Return the (X, Y) coordinate for the center point of the cell that contains the specified text.  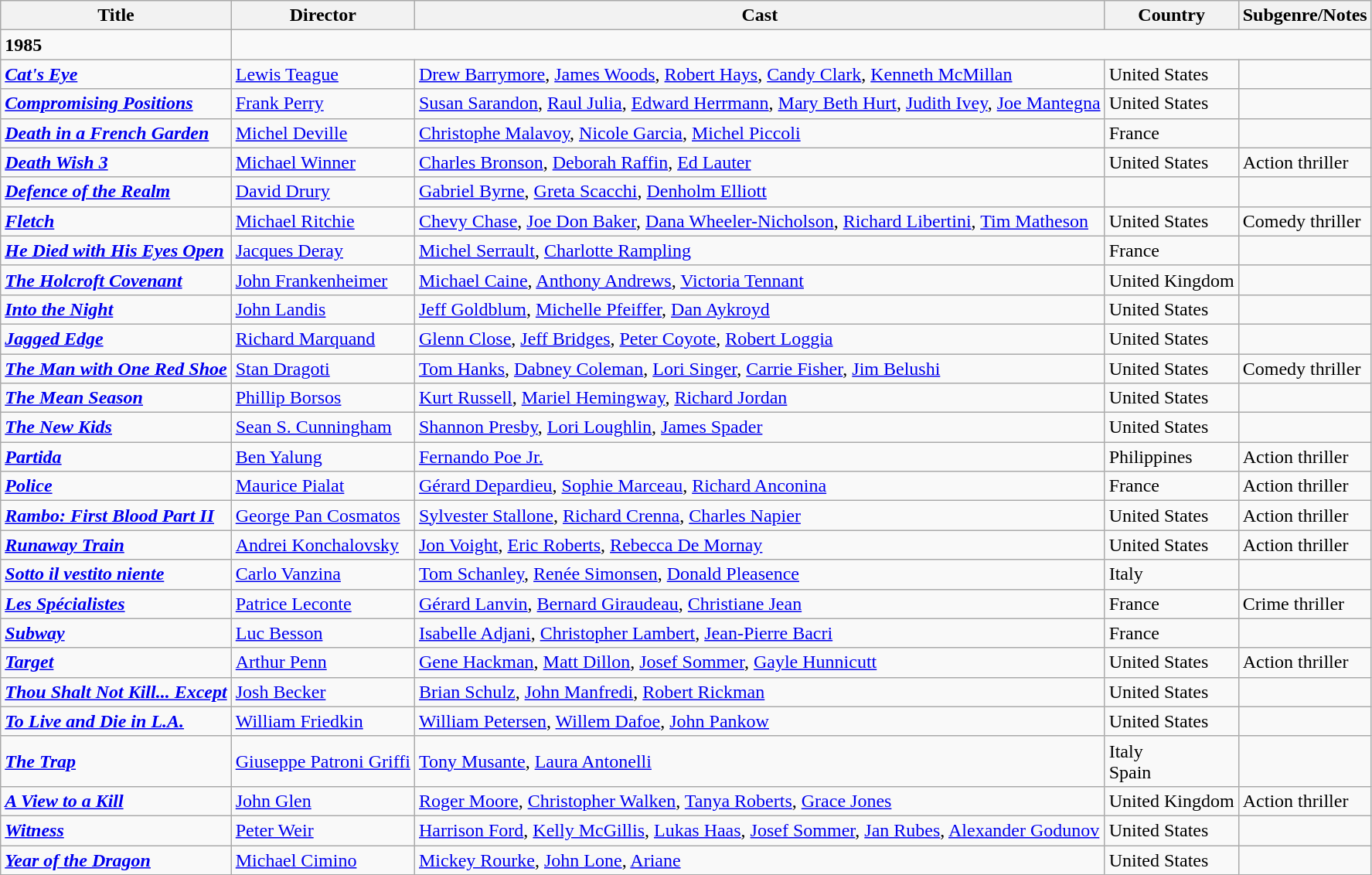
Maurice Pialat (323, 486)
Arthur Penn (323, 662)
Target (116, 662)
A View to a Kill (116, 801)
Philippines (1172, 457)
Crime thriller (1305, 604)
Shannon Presby, Lori Loughlin, James Spader (759, 427)
Sylvester Stallone, Richard Crenna, Charles Napier (759, 516)
Charles Bronson, Deborah Raffin, Ed Lauter (759, 162)
Glenn Close, Jeff Bridges, Peter Coyote, Robert Loggia (759, 339)
Rambo: First Blood Part II (116, 516)
Susan Sarandon, Raul Julia, Edward Herrmann, Mary Beth Hurt, Judith Ivey, Joe Mantegna (759, 104)
Drew Barrymore, James Woods, Robert Hays, Candy Clark, Kenneth McMillan (759, 74)
Gérard Depardieu, Sophie Marceau, Richard Anconina (759, 486)
Carlo Vanzina (323, 574)
Patrice Leconte (323, 604)
Ben Yalung (323, 457)
Giuseppe Patroni Griffi (323, 761)
Country (1172, 15)
Jon Voight, Eric Roberts, Rebecca De Mornay (759, 545)
Jagged Edge (116, 339)
Death Wish 3 (116, 162)
Andrei Konchalovsky (323, 545)
David Drury (323, 192)
Lewis Teague (323, 74)
Phillip Borsos (323, 398)
John Frankenheimer (323, 280)
He Died with His Eyes Open (116, 250)
Title (116, 15)
Sean S. Cunningham (323, 427)
Michel Serrault, Charlotte Rampling (759, 250)
Death in a French Garden (116, 133)
Tom Schanley, Renée Simonsen, Donald Pleasence (759, 574)
Director (323, 15)
The Man with One Red Shoe (116, 369)
Italy (1172, 574)
Compromising Positions (116, 104)
Les Spécialistes (116, 604)
Harrison Ford, Kelly McGillis, Lukas Haas, Josef Sommer, Jan Rubes, Alexander Godunov (759, 830)
Police (116, 486)
Year of the Dragon (116, 860)
Richard Marquand (323, 339)
Christophe Malavoy, Nicole Garcia, Michel Piccoli (759, 133)
Mickey Rourke, John Lone, Ariane (759, 860)
The Mean Season (116, 398)
Thou Shalt Not Kill... Except (116, 692)
Josh Becker (323, 692)
Chevy Chase, Joe Don Baker, Dana Wheeler-Nicholson, Richard Libertini, Tim Matheson (759, 221)
Peter Weir (323, 830)
Isabelle Adjani, Christopher Lambert, Jean-Pierre Bacri (759, 633)
John Landis (323, 309)
Gene Hackman, Matt Dillon, Josef Sommer, Gayle Hunnicutt (759, 662)
Michel Deville (323, 133)
Cast (759, 15)
John Glen (323, 801)
The New Kids (116, 427)
Cat's Eye (116, 74)
Tom Hanks, Dabney Coleman, Lori Singer, Carrie Fisher, Jim Belushi (759, 369)
Brian Schulz, John Manfredi, Robert Rickman (759, 692)
Witness (116, 830)
Gérard Lanvin, Bernard Giraudeau, Christiane Jean (759, 604)
Michael Winner (323, 162)
Runaway Train (116, 545)
William Petersen, Willem Dafoe, John Pankow (759, 721)
To Live and Die in L.A. (116, 721)
Subgenre/Notes (1305, 15)
The Holcroft Covenant (116, 280)
Gabriel Byrne, Greta Scacchi, Denholm Elliott (759, 192)
Defence of the Realm (116, 192)
Luc Besson (323, 633)
Fernando Poe Jr. (759, 457)
Jacques Deray (323, 250)
1985 (116, 45)
Subway (116, 633)
Frank Perry (323, 104)
Kurt Russell, Mariel Hemingway, Richard Jordan (759, 398)
Roger Moore, Christopher Walken, Tanya Roberts, Grace Jones (759, 801)
Michael Caine, Anthony Andrews, Victoria Tennant (759, 280)
Tony Musante, Laura Antonelli (759, 761)
Fletch (116, 221)
The Trap (116, 761)
George Pan Cosmatos (323, 516)
Partida (116, 457)
Stan Dragoti (323, 369)
Michael Cimino (323, 860)
William Friedkin (323, 721)
ItalySpain (1172, 761)
Into the Night (116, 309)
Jeff Goldblum, Michelle Pfeiffer, Dan Aykroyd (759, 309)
Sotto il vestito niente (116, 574)
Michael Ritchie (323, 221)
